Search for the cell housing the specified text and yield its [X, Y] center coordinate. 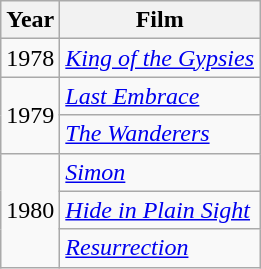
Film [160, 20]
1980 [30, 210]
Last Embrace [160, 96]
King of the Gypsies [160, 58]
1979 [30, 115]
Resurrection [160, 248]
Hide in Plain Sight [160, 210]
Year [30, 20]
The Wanderers [160, 134]
Simon [160, 172]
1978 [30, 58]
